From the cell containing the given text, extract its center point as [X, Y] coordinate. 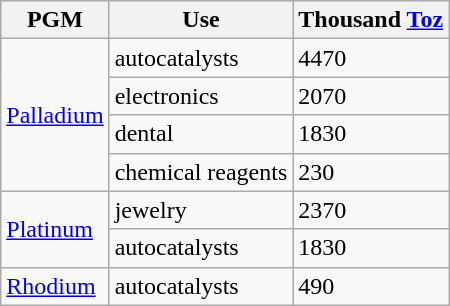
PGM [55, 20]
490 [371, 286]
Palladium [55, 115]
jewelry [201, 210]
Rhodium [55, 286]
4470 [371, 58]
electronics [201, 96]
Thousand Toz [371, 20]
Platinum [55, 229]
230 [371, 172]
dental [201, 134]
2370 [371, 210]
chemical reagents [201, 172]
2070 [371, 96]
Use [201, 20]
